Detect which cell encompasses the target text, then output its (x, y) center coordinate. 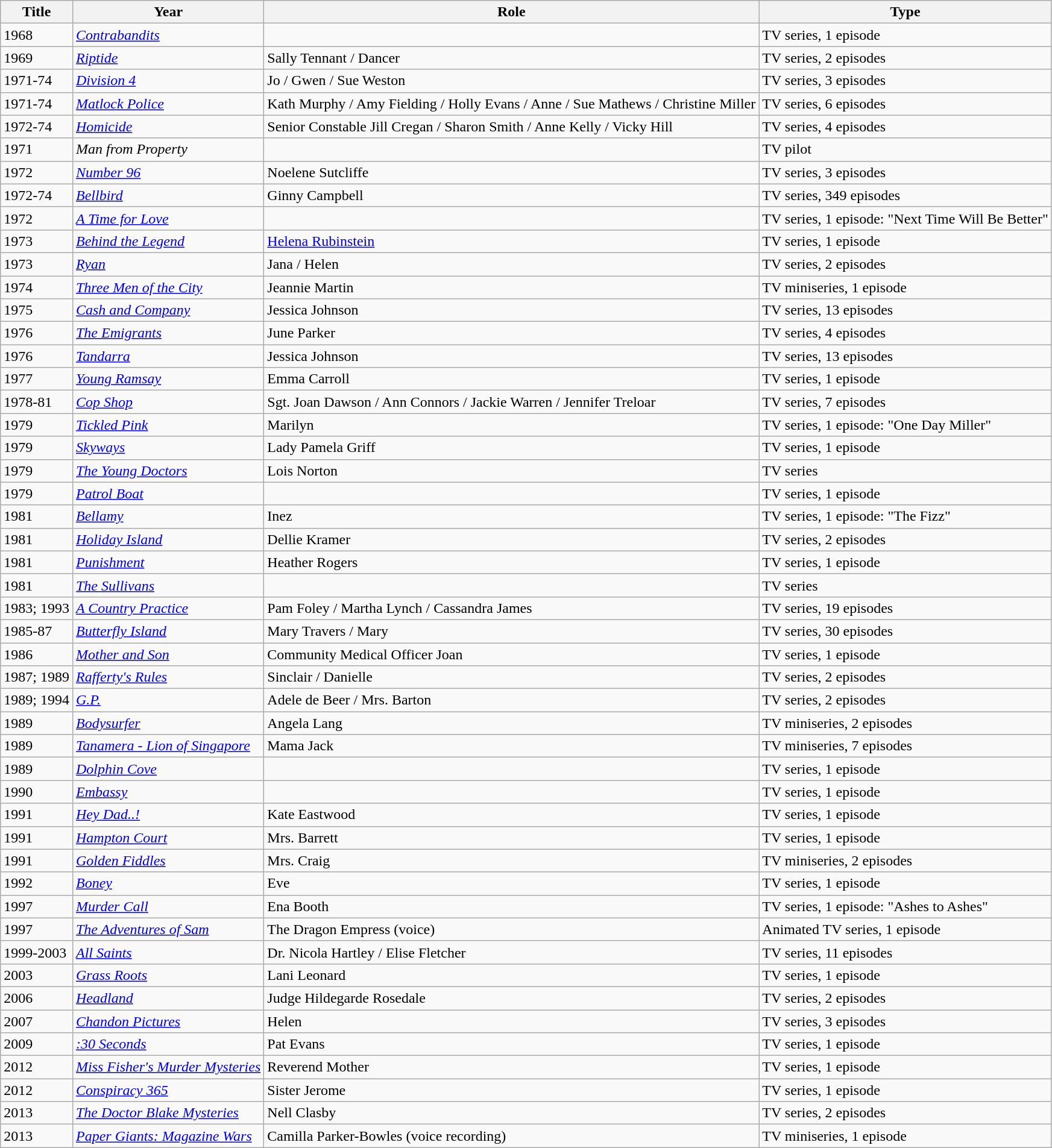
2003 (37, 975)
Paper Giants: Magazine Wars (168, 1136)
Kath Murphy / Amy Fielding / Holly Evans / Anne / Sue Mathews / Christine Miller (511, 104)
Mama Jack (511, 746)
Bellbird (168, 195)
Riptide (168, 58)
Jana / Helen (511, 264)
Nell Clasby (511, 1113)
Angela Lang (511, 723)
Mary Travers / Mary (511, 631)
Jeannie Martin (511, 287)
The Doctor Blake Mysteries (168, 1113)
Animated TV series, 1 episode (906, 929)
The Sullivans (168, 585)
1971 (37, 149)
Behind the Legend (168, 241)
Camilla Parker-Bowles (voice recording) (511, 1136)
Homicide (168, 127)
Lady Pamela Griff (511, 448)
Headland (168, 998)
Golden Fiddles (168, 861)
1989; 1994 (37, 700)
Embassy (168, 792)
Type (906, 12)
Reverend Mother (511, 1067)
Helen (511, 1021)
TV series, 30 episodes (906, 631)
TV series, 6 episodes (906, 104)
Title (37, 12)
TV series, 19 episodes (906, 608)
Matlock Police (168, 104)
Bellamy (168, 516)
Hey Dad..! (168, 815)
All Saints (168, 952)
The Adventures of Sam (168, 929)
Lani Leonard (511, 975)
:30 Seconds (168, 1044)
Butterfly Island (168, 631)
Lois Norton (511, 471)
1977 (37, 379)
Punishment (168, 562)
Marilyn (511, 425)
1986 (37, 654)
Helena Rubinstein (511, 241)
Sister Jerome (511, 1090)
A Time for Love (168, 218)
The Young Doctors (168, 471)
Community Medical Officer Joan (511, 654)
Patrol Boat (168, 494)
Pat Evans (511, 1044)
Role (511, 12)
TV pilot (906, 149)
TV series, 1 episode: "One Day Miller" (906, 425)
Boney (168, 883)
Tandarra (168, 356)
TV series, 1 episode: "Ashes to Ashes" (906, 906)
TV series, 7 episodes (906, 402)
Mrs. Barrett (511, 838)
2006 (37, 998)
Number 96 (168, 172)
Noelene Sutcliffe (511, 172)
1987; 1989 (37, 677)
TV series, 1 episode: "The Fizz" (906, 516)
Sinclair / Danielle (511, 677)
Bodysurfer (168, 723)
Rafferty's Rules (168, 677)
Holiday Island (168, 539)
Mother and Son (168, 654)
Ena Booth (511, 906)
Sgt. Joan Dawson / Ann Connors / Jackie Warren / Jennifer Treloar (511, 402)
Dellie Kramer (511, 539)
Man from Property (168, 149)
Division 4 (168, 81)
G.P. (168, 700)
1983; 1993 (37, 608)
Cop Shop (168, 402)
2009 (37, 1044)
Inez (511, 516)
Mrs. Craig (511, 861)
1992 (37, 883)
Three Men of the City (168, 287)
Eve (511, 883)
Skyways (168, 448)
Tanamera - Lion of Singapore (168, 746)
Senior Constable Jill Cregan / Sharon Smith / Anne Kelly / Vicky Hill (511, 127)
Emma Carroll (511, 379)
TV series, 349 episodes (906, 195)
1978-81 (37, 402)
Kate Eastwood (511, 815)
1990 (37, 792)
Dr. Nicola Hartley / Elise Fletcher (511, 952)
A Country Practice (168, 608)
Dolphin Cove (168, 769)
1999-2003 (37, 952)
Heather Rogers (511, 562)
1968 (37, 35)
June Parker (511, 333)
The Emigrants (168, 333)
Young Ramsay (168, 379)
Sally Tennant / Dancer (511, 58)
TV series, 1 episode: "Next Time Will Be Better" (906, 218)
1975 (37, 310)
Jo / Gwen / Sue Weston (511, 81)
Conspiracy 365 (168, 1090)
Murder Call (168, 906)
Tickled Pink (168, 425)
Contrabandits (168, 35)
TV series, 11 episodes (906, 952)
Grass Roots (168, 975)
Ryan (168, 264)
1969 (37, 58)
Hampton Court (168, 838)
TV miniseries, 7 episodes (906, 746)
The Dragon Empress (voice) (511, 929)
1974 (37, 287)
Adele de Beer / Mrs. Barton (511, 700)
Ginny Campbell (511, 195)
1985-87 (37, 631)
Pam Foley / Martha Lynch / Cassandra James (511, 608)
2007 (37, 1021)
Cash and Company (168, 310)
Chandon Pictures (168, 1021)
Judge Hildegarde Rosedale (511, 998)
Miss Fisher's Murder Mysteries (168, 1067)
Year (168, 12)
